Search for the cell housing the specified text and yield its (X, Y) center coordinate. 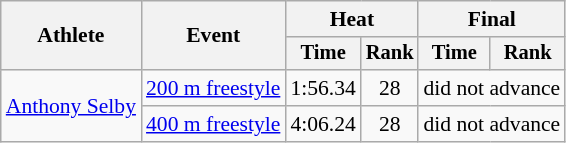
Anthony Selby (71, 106)
Athlete (71, 36)
4:06.24 (322, 124)
1:56.34 (322, 88)
400 m freestyle (213, 124)
200 m freestyle (213, 88)
Final (492, 19)
Event (213, 36)
Heat (352, 19)
